Detect which cell encompasses the target text, then output its (X, Y) center coordinate. 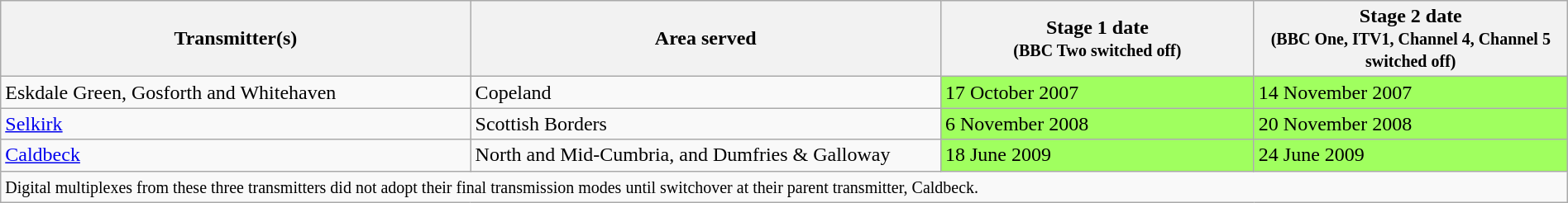
Stage 2 date (BBC One, ITV1, Channel 4, Channel 5 switched off) (1411, 39)
Stage 1 date (BBC Two switched off) (1097, 39)
20 November 2008 (1411, 124)
Scottish Borders (705, 124)
Caldbeck (236, 155)
6 November 2008 (1097, 124)
Transmitter(s) (236, 39)
Area served (705, 39)
Selkirk (236, 124)
17 October 2007 (1097, 92)
Copeland (705, 92)
North and Mid-Cumbria, and Dumfries & Galloway (705, 155)
Eskdale Green, Gosforth and Whitehaven (236, 92)
24 June 2009 (1411, 155)
14 November 2007 (1411, 92)
18 June 2009 (1097, 155)
